Capture the cell that displays the provided text and extract its (x, y) central coordinate. 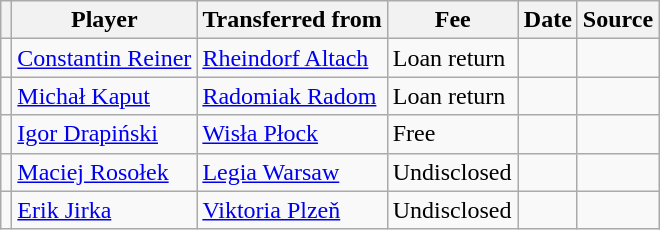
Erik Jirka (104, 210)
Fee (452, 20)
Igor Drapiński (104, 134)
Constantin Reiner (104, 58)
Player (104, 20)
Wisła Płock (292, 134)
Rheindorf Altach (292, 58)
Source (618, 20)
Legia Warsaw (292, 172)
Viktoria Plzeň (292, 210)
Radomiak Radom (292, 96)
Michał Kaput (104, 96)
Transferred from (292, 20)
Date (548, 20)
Free (452, 134)
Maciej Rosołek (104, 172)
